Capture the cell that displays the provided text and extract its [X, Y] central coordinate. 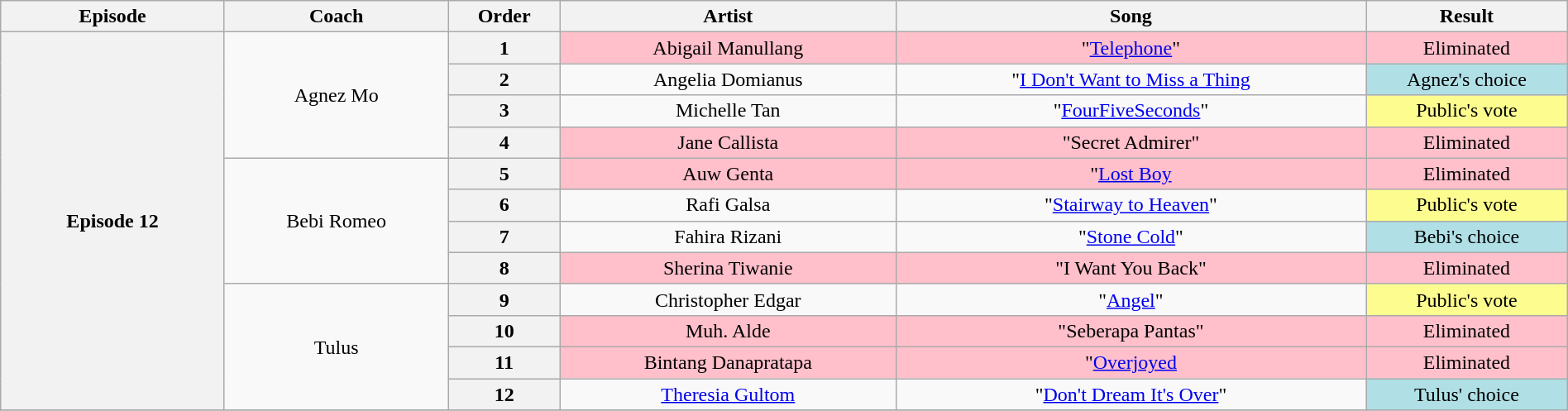
8 [504, 268]
Sherina Tiwanie [728, 268]
Theresia Gultom [728, 394]
"Seberapa Pantas" [1131, 331]
Bebi Romeo [336, 221]
2 [504, 79]
Muh. Alde [728, 331]
Bebi's choice [1467, 237]
Angelia Domianus [728, 79]
Michelle Tan [728, 111]
Song [1131, 17]
Abigail Manullang [728, 48]
"Secret Admirer" [1131, 142]
Episode [112, 17]
"Lost Boy [1131, 174]
"Angel" [1131, 299]
10 [504, 331]
9 [504, 299]
1 [504, 48]
11 [504, 362]
"Don't Dream It's Over" [1131, 394]
Christopher Edgar [728, 299]
12 [504, 394]
6 [504, 205]
7 [504, 237]
Tulus' choice [1467, 394]
"Stone Cold" [1131, 237]
Rafi Galsa [728, 205]
Agnez's choice [1467, 79]
Order [504, 17]
Tulus [336, 346]
Auw Genta [728, 174]
"FourFiveSeconds" [1131, 111]
Artist [728, 17]
Fahira Rizani [728, 237]
"I Don't Want to Miss a Thing [1131, 79]
Episode 12 [112, 222]
"I Want You Back" [1131, 268]
5 [504, 174]
"Telephone" [1131, 48]
Agnez Mo [336, 95]
3 [504, 111]
Result [1467, 17]
Bintang Danapratapa [728, 362]
"Stairway to Heaven" [1131, 205]
"Overjoyed [1131, 362]
Coach [336, 17]
Jane Callista [728, 142]
4 [504, 142]
